Capture the cell that displays the provided text and extract its (X, Y) central coordinate. 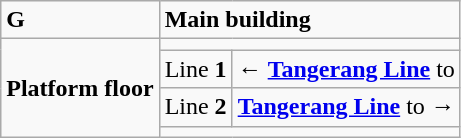
Platform floor (80, 88)
Line 1 (196, 69)
← Tangerang Line to (346, 69)
Line 2 (196, 107)
Main building (310, 20)
Tangerang Line to → (346, 107)
G (80, 20)
